Pinpoint the cell where the given text exists, returning its [x, y] midpoint coordinate. 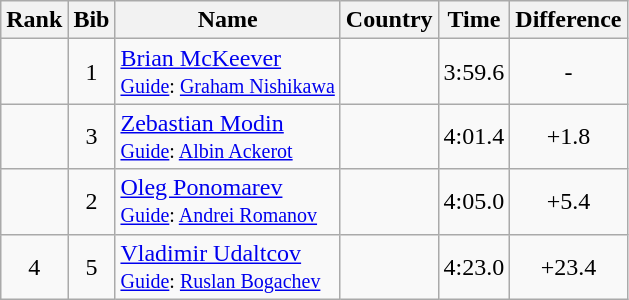
3:59.6 [474, 72]
4 [34, 266]
Oleg PonomarevGuide: Andrei Romanov [228, 202]
- [568, 72]
Country [389, 20]
+5.4 [568, 202]
Vladimir UdaltcovGuide: Ruslan Bogachev [228, 266]
Time [474, 20]
+23.4 [568, 266]
2 [92, 202]
4:05.0 [474, 202]
4:23.0 [474, 266]
Bib [92, 20]
Brian McKeeverGuide: Graham Nishikawa [228, 72]
1 [92, 72]
3 [92, 136]
4:01.4 [474, 136]
+1.8 [568, 136]
5 [92, 266]
Rank [34, 20]
Difference [568, 20]
Zebastian ModinGuide: Albin Ackerot [228, 136]
Name [228, 20]
